Search for the cell housing the specified text and yield its (X, Y) center coordinate. 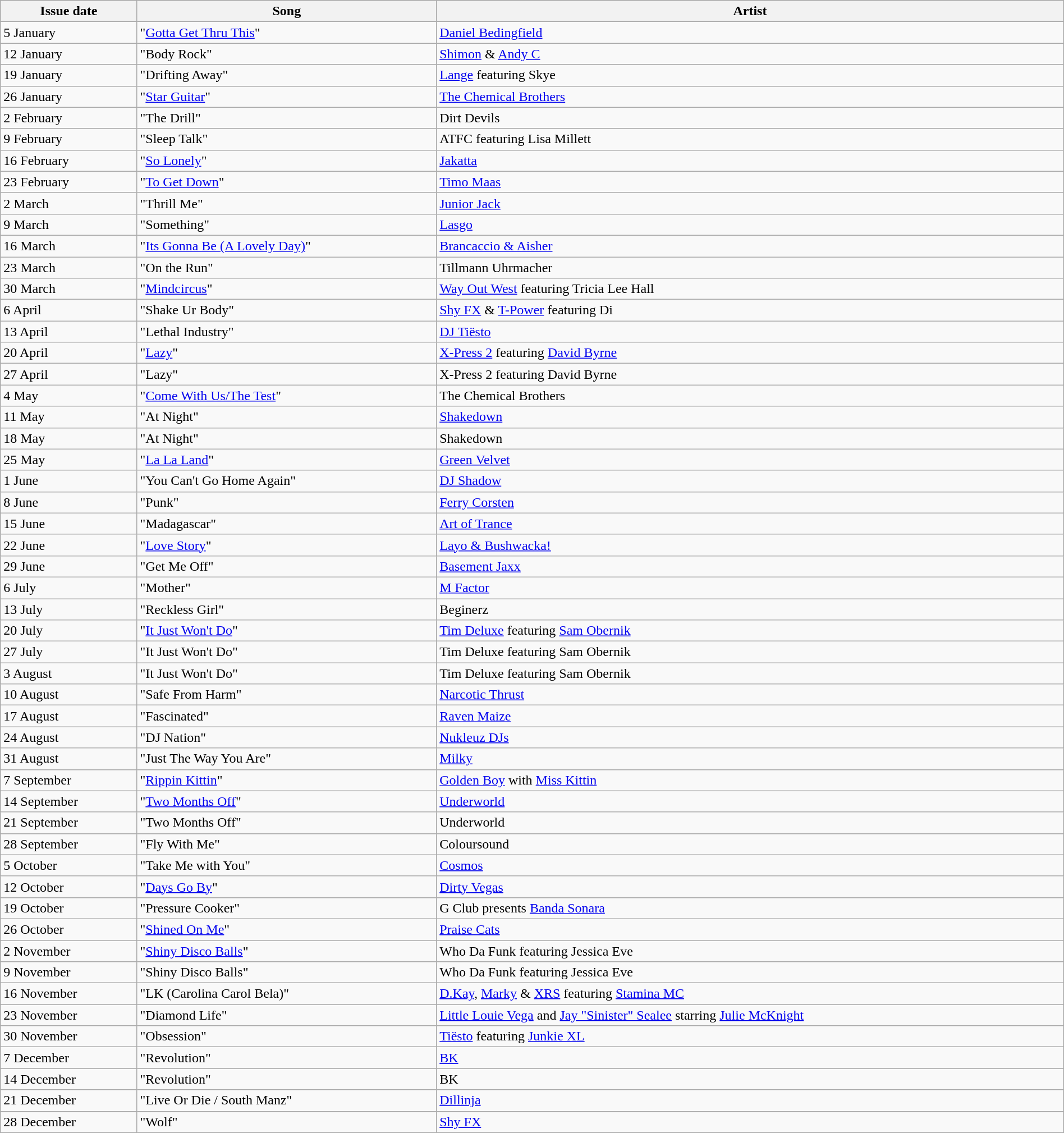
9 November (68, 973)
Shy FX (750, 1122)
Shy FX & T-Power featuring Di (750, 310)
4 May (68, 396)
Issue date (68, 11)
Nukleuz DJs (750, 737)
14 September (68, 801)
Green Velvet (750, 460)
Shimon & Andy C (750, 54)
28 September (68, 844)
28 December (68, 1122)
"Just The Way You Are" (287, 759)
10 August (68, 695)
"Safe From Harm" (287, 695)
"Sleep Talk" (287, 139)
G Club presents Banda Sonara (750, 908)
18 May (68, 438)
26 January (68, 97)
Dillinja (750, 1100)
Artist (750, 11)
"DJ Nation" (287, 737)
24 August (68, 737)
"Live Or Die / South Manz" (287, 1100)
Raven Maize (750, 716)
23 February (68, 182)
19 January (68, 75)
"Its Gonna Be (A Lovely Day)" (287, 246)
17 August (68, 716)
"Mother" (287, 588)
"LK (Carolina Carol Bela)" (287, 994)
M Factor (750, 588)
13 July (68, 609)
"Pressure Cooker" (287, 908)
13 April (68, 332)
15 June (68, 524)
ATFC featuring Lisa Millett (750, 139)
5 January (68, 33)
Tiësto featuring Junkie XL (750, 1036)
20 April (68, 353)
"Shake Ur Body" (287, 310)
"So Lonely" (287, 160)
26 October (68, 929)
27 April (68, 374)
27 July (68, 652)
30 March (68, 289)
"Body Rock" (287, 54)
16 November (68, 994)
"Something" (287, 224)
9 March (68, 224)
Ferry Corsten (750, 502)
Timo Maas (750, 182)
29 June (68, 566)
12 January (68, 54)
"Get Me Off" (287, 566)
"You Can't Go Home Again" (287, 481)
"Obsession" (287, 1036)
"Mindcircus" (287, 289)
7 September (68, 780)
"La La Land" (287, 460)
Narcotic Thrust (750, 695)
"Rippin Kittin" (287, 780)
Way Out West featuring Tricia Lee Hall (750, 289)
22 June (68, 545)
Lange featuring Skye (750, 75)
"On the Run" (287, 268)
21 December (68, 1100)
6 April (68, 310)
Golden Boy with Miss Kittin (750, 780)
23 March (68, 268)
1 June (68, 481)
Coloursound (750, 844)
2 February (68, 118)
"Gotta Get Thru This" (287, 33)
30 November (68, 1036)
"Star Guitar" (287, 97)
Dirty Vegas (750, 887)
14 December (68, 1079)
12 October (68, 887)
"The Drill" (287, 118)
"Wolf" (287, 1122)
2 November (68, 951)
16 March (68, 246)
"Love Story" (287, 545)
2 March (68, 203)
Little Louie Vega and Jay "Sinister" Sealee starring Julie McKnight (750, 1015)
"Diamond Life" (287, 1015)
Dirt Devils (750, 118)
"Come With Us/The Test" (287, 396)
Layo & Bushwacka! (750, 545)
Praise Cats (750, 929)
3 August (68, 673)
11 May (68, 417)
"Madagascar" (287, 524)
Tillmann Uhrmacher (750, 268)
6 July (68, 588)
Junior Jack (750, 203)
"Shined On Me" (287, 929)
Beginerz (750, 609)
8 June (68, 502)
19 October (68, 908)
23 November (68, 1015)
9 February (68, 139)
"To Get Down" (287, 182)
Cosmos (750, 865)
Basement Jaxx (750, 566)
Lasgo (750, 224)
"Lethal Industry" (287, 332)
D.Kay, Marky & XRS featuring Stamina MC (750, 994)
"Drifting Away" (287, 75)
25 May (68, 460)
Song (287, 11)
31 August (68, 759)
Art of Trance (750, 524)
"Fascinated" (287, 716)
5 October (68, 865)
7 December (68, 1058)
Milky (750, 759)
Daniel Bedingfield (750, 33)
"Punk" (287, 502)
20 July (68, 631)
"Fly With Me" (287, 844)
16 February (68, 160)
"Days Go By" (287, 887)
"Take Me with You" (287, 865)
"Thrill Me" (287, 203)
DJ Tiësto (750, 332)
"Reckless Girl" (287, 609)
21 September (68, 823)
Jakatta (750, 160)
DJ Shadow (750, 481)
Brancaccio & Aisher (750, 246)
